Pinpoint the cell where the given text exists, returning its (x, y) midpoint coordinate. 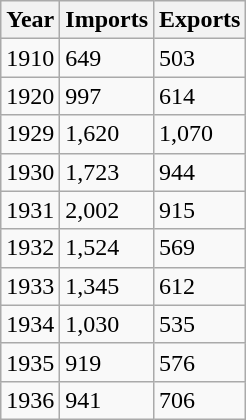
1,723 (107, 172)
915 (200, 210)
614 (200, 96)
941 (107, 400)
503 (200, 58)
1,030 (107, 324)
1934 (30, 324)
1932 (30, 248)
1,070 (200, 134)
1931 (30, 210)
1,524 (107, 248)
944 (200, 172)
919 (107, 362)
576 (200, 362)
569 (200, 248)
1929 (30, 134)
1936 (30, 400)
612 (200, 286)
997 (107, 96)
Exports (200, 20)
649 (107, 58)
1930 (30, 172)
2,002 (107, 210)
Year (30, 20)
1910 (30, 58)
1,345 (107, 286)
1920 (30, 96)
1935 (30, 362)
1933 (30, 286)
1,620 (107, 134)
Imports (107, 20)
535 (200, 324)
706 (200, 400)
